Return the (X, Y) coordinate for the center point of the cell that contains the specified text.  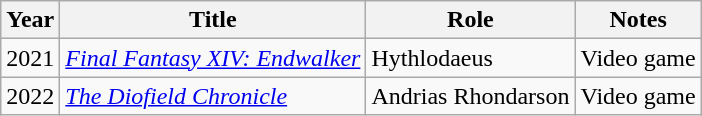
Year (30, 20)
Hythlodaeus (470, 58)
Role (470, 20)
2021 (30, 58)
Notes (638, 20)
Final Fantasy XIV: Endwalker (213, 58)
Title (213, 20)
Andrias Rhondarson (470, 96)
2022 (30, 96)
The Diofield Chronicle (213, 96)
